Find where the given text appears and provide that cell's center as [x, y] coordinate. 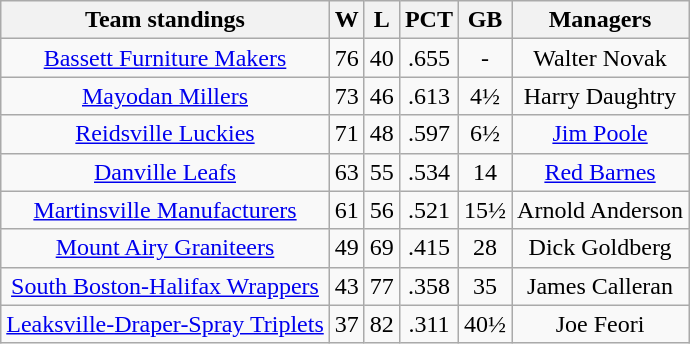
37 [346, 324]
Jim Poole [600, 134]
PCT [428, 20]
James Calleran [600, 286]
Bassett Furniture Makers [166, 58]
.655 [428, 58]
W [346, 20]
73 [346, 96]
GB [484, 20]
Reidsville Luckies [166, 134]
4½ [484, 96]
.311 [428, 324]
Leaksville-Draper-Spray Triplets [166, 324]
15½ [484, 210]
.415 [428, 248]
Mount Airy Graniteers [166, 248]
69 [382, 248]
.521 [428, 210]
.613 [428, 96]
46 [382, 96]
56 [382, 210]
.597 [428, 134]
Arnold Anderson [600, 210]
Joe Feori [600, 324]
Managers [600, 20]
63 [346, 172]
28 [484, 248]
40 [382, 58]
Walter Novak [600, 58]
.534 [428, 172]
- [484, 58]
6½ [484, 134]
40½ [484, 324]
76 [346, 58]
Red Barnes [600, 172]
Danville Leafs [166, 172]
49 [346, 248]
Harry Daughtry [600, 96]
43 [346, 286]
South Boston-Halifax Wrappers [166, 286]
Dick Goldberg [600, 248]
14 [484, 172]
55 [382, 172]
.358 [428, 286]
Mayodan Millers [166, 96]
35 [484, 286]
71 [346, 134]
48 [382, 134]
77 [382, 286]
61 [346, 210]
L [382, 20]
Martinsville Manufacturers [166, 210]
Team standings [166, 20]
82 [382, 324]
